Pinpoint the cell where the given text exists, returning its [X, Y] midpoint coordinate. 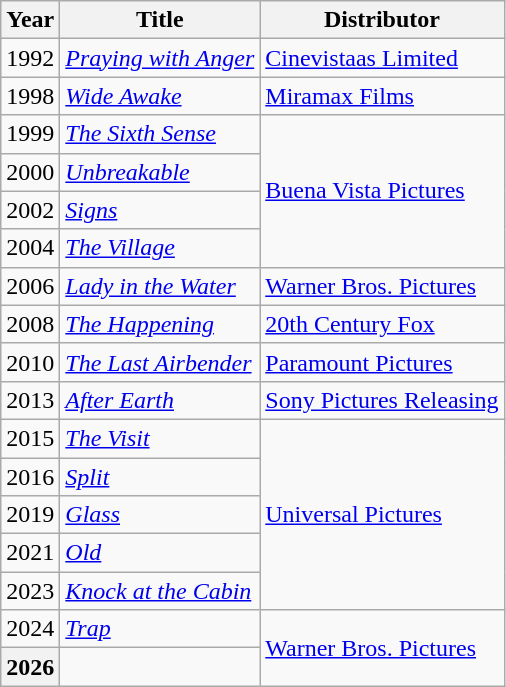
The Sixth Sense [160, 134]
Knock at the Cabin [160, 591]
Universal Pictures [382, 514]
2021 [30, 553]
Cinevistaas Limited [382, 58]
2023 [30, 591]
Old [160, 553]
Year [30, 20]
Glass [160, 515]
Unbreakable [160, 172]
1992 [30, 58]
Trap [160, 629]
2015 [30, 438]
After Earth [160, 400]
Sony Pictures Releasing [382, 400]
Distributor [382, 20]
Lady in the Water [160, 286]
Paramount Pictures [382, 362]
2006 [30, 286]
Title [160, 20]
1998 [30, 96]
2004 [30, 248]
20th Century Fox [382, 324]
2024 [30, 629]
2016 [30, 477]
2008 [30, 324]
Wide Awake [160, 96]
The Last Airbender [160, 362]
2013 [30, 400]
Signs [160, 210]
Buena Vista Pictures [382, 191]
2000 [30, 172]
2019 [30, 515]
Split [160, 477]
Miramax Films [382, 96]
1999 [30, 134]
2010 [30, 362]
The Visit [160, 438]
The Happening [160, 324]
2026 [30, 667]
The Village [160, 248]
2002 [30, 210]
Praying with Anger [160, 58]
